Search for the cell housing the specified text and yield its [X, Y] center coordinate. 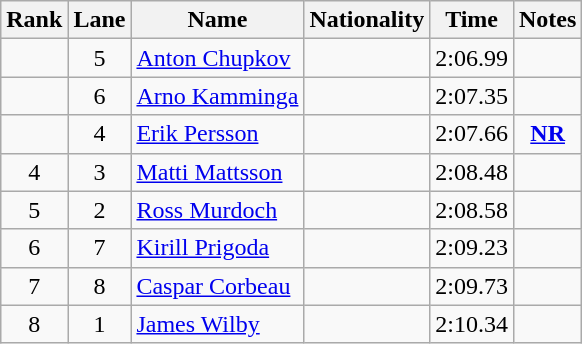
Anton Chupkov [218, 58]
Nationality [367, 20]
Erik Persson [218, 134]
James Wilby [218, 324]
NR [547, 134]
2:08.58 [472, 210]
Rank [34, 20]
2:09.73 [472, 286]
Caspar Corbeau [218, 286]
2:08.48 [472, 172]
Lane [100, 20]
Name [218, 20]
Matti Mattsson [218, 172]
Kirill Prigoda [218, 248]
2 [100, 210]
2:07.66 [472, 134]
Ross Murdoch [218, 210]
Arno Kamminga [218, 96]
3 [100, 172]
2:10.34 [472, 324]
Notes [547, 20]
Time [472, 20]
2:09.23 [472, 248]
2:07.35 [472, 96]
1 [100, 324]
2:06.99 [472, 58]
